Locate the cell with the specified text and output its [X, Y] center coordinate. 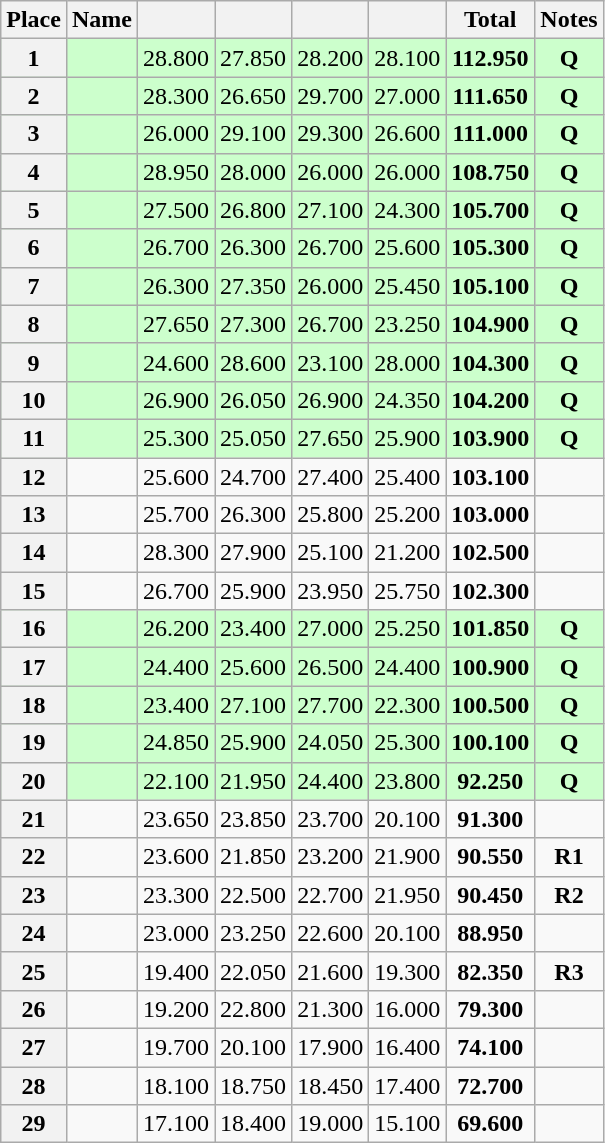
25.250 [408, 629]
25.400 [408, 477]
102.300 [490, 591]
28.100 [408, 58]
19.700 [176, 1047]
105.300 [490, 248]
28 [34, 1085]
19.000 [330, 1124]
25.450 [408, 286]
29.300 [330, 134]
104.900 [490, 324]
Place [34, 20]
103.900 [490, 438]
29.700 [330, 96]
24.700 [254, 477]
18 [34, 705]
90.450 [490, 895]
28.200 [330, 58]
22.600 [330, 933]
29.100 [254, 134]
29 [34, 1124]
18.450 [330, 1085]
82.350 [490, 971]
27.500 [176, 210]
24.850 [176, 743]
21.300 [330, 1009]
21.900 [408, 857]
22 [34, 857]
72.700 [490, 1085]
26.050 [254, 400]
103.000 [490, 515]
11 [34, 438]
26.650 [254, 96]
17 [34, 667]
17.100 [176, 1124]
2 [34, 96]
25.800 [330, 515]
27 [34, 1047]
24.350 [408, 400]
28.800 [176, 58]
27.400 [330, 477]
23.200 [330, 857]
17.900 [330, 1047]
19 [34, 743]
4 [34, 172]
27.350 [254, 286]
100.900 [490, 667]
22.700 [330, 895]
21 [34, 819]
19.300 [408, 971]
69.600 [490, 1124]
23 [34, 895]
5 [34, 210]
79.300 [490, 1009]
92.250 [490, 781]
18.400 [254, 1124]
27.850 [254, 58]
104.300 [490, 362]
112.950 [490, 58]
23.700 [330, 819]
90.550 [490, 857]
88.950 [490, 933]
23.850 [254, 819]
100.500 [490, 705]
22.500 [254, 895]
105.100 [490, 286]
111.650 [490, 96]
28.950 [176, 172]
17.400 [408, 1085]
27.700 [330, 705]
23.000 [176, 933]
25.050 [254, 438]
Total [490, 20]
23.300 [176, 895]
21.600 [330, 971]
19.200 [176, 1009]
19.400 [176, 971]
Name [102, 20]
111.000 [490, 134]
21.850 [254, 857]
Notes [569, 20]
24.050 [330, 743]
16 [34, 629]
22.800 [254, 1009]
24.300 [408, 210]
25.200 [408, 515]
16.000 [408, 1009]
15.100 [408, 1124]
25.100 [330, 553]
22.100 [176, 781]
12 [34, 477]
101.850 [490, 629]
8 [34, 324]
91.300 [490, 819]
24 [34, 933]
25 [34, 971]
1 [34, 58]
9 [34, 362]
20 [34, 781]
3 [34, 134]
103.100 [490, 477]
22.300 [408, 705]
108.750 [490, 172]
23.100 [330, 362]
25.700 [176, 515]
18.100 [176, 1085]
74.100 [490, 1047]
R1 [569, 857]
28.600 [254, 362]
21.200 [408, 553]
25.750 [408, 591]
105.700 [490, 210]
23.650 [176, 819]
6 [34, 248]
102.500 [490, 553]
13 [34, 515]
26.800 [254, 210]
104.200 [490, 400]
R3 [569, 971]
18.750 [254, 1085]
100.100 [490, 743]
24.600 [176, 362]
27.900 [254, 553]
15 [34, 591]
27.300 [254, 324]
26.200 [176, 629]
14 [34, 553]
26 [34, 1009]
7 [34, 286]
R2 [569, 895]
16.400 [408, 1047]
22.050 [254, 971]
26.500 [330, 667]
26.600 [408, 134]
23.950 [330, 591]
23.600 [176, 857]
10 [34, 400]
23.800 [408, 781]
